Locate the cell with the specified text and output its [x, y] center coordinate. 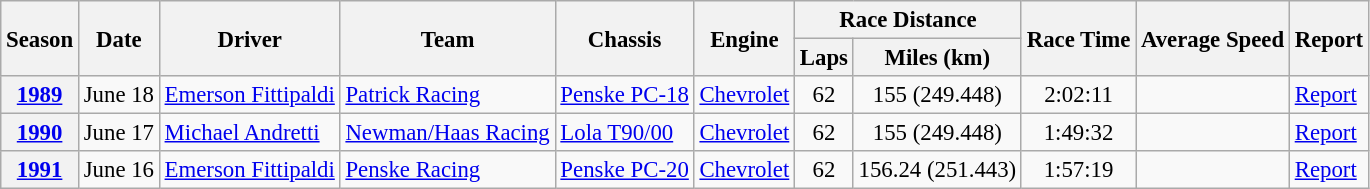
1:49:32 [1078, 133]
Michael Andretti [250, 133]
2:02:11 [1078, 95]
156.24 (251.443) [937, 170]
Date [118, 38]
1991 [40, 170]
June 16 [118, 170]
Penske Racing [448, 170]
June 17 [118, 133]
1990 [40, 133]
1989 [40, 95]
Patrick Racing [448, 95]
Race Time [1078, 38]
1:57:19 [1078, 170]
Penske PC-20 [624, 170]
Newman/Haas Racing [448, 133]
Engine [744, 38]
Laps [824, 58]
Driver [250, 38]
Season [40, 38]
Race Distance [908, 20]
Chassis [624, 38]
June 18 [118, 95]
Lola T90/00 [624, 133]
Miles (km) [937, 58]
Penske PC-18 [624, 95]
Team [448, 38]
Average Speed [1213, 38]
